Return [x, y] of the center of cell containing provided text 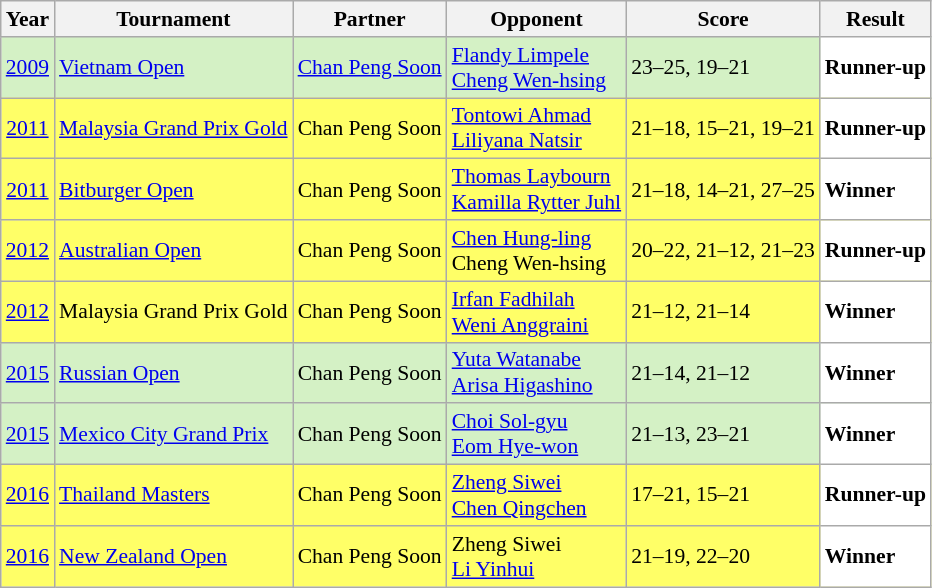
Bitburger Open [174, 190]
Flandy Limpele Cheng Wen-hsing [537, 68]
Opponent [537, 19]
Chen Hung-ling Cheng Wen-hsing [537, 250]
Russian Open [174, 372]
Thailand Masters [174, 496]
21–18, 14–21, 27–25 [723, 190]
20–22, 21–12, 21–23 [723, 250]
Yuta Watanabe Arisa Higashino [537, 372]
Thomas Laybourn Kamilla Rytter Juhl [537, 190]
2009 [28, 68]
Choi Sol-gyu Eom Hye-won [537, 434]
23–25, 19–21 [723, 68]
New Zealand Open [174, 556]
21–14, 21–12 [723, 372]
Year [28, 19]
Zheng Siwei Chen Qingchen [537, 496]
Vietnam Open [174, 68]
Tournament [174, 19]
Score [723, 19]
Zheng Siwei Li Yinhui [537, 556]
21–13, 23–21 [723, 434]
17–21, 15–21 [723, 496]
Result [876, 19]
Irfan Fadhilah Weni Anggraini [537, 312]
21–19, 22–20 [723, 556]
Mexico City Grand Prix [174, 434]
21–18, 15–21, 19–21 [723, 128]
Tontowi Ahmad Liliyana Natsir [537, 128]
Australian Open [174, 250]
21–12, 21–14 [723, 312]
Partner [370, 19]
